Search for the cell housing the specified text and yield its (x, y) center coordinate. 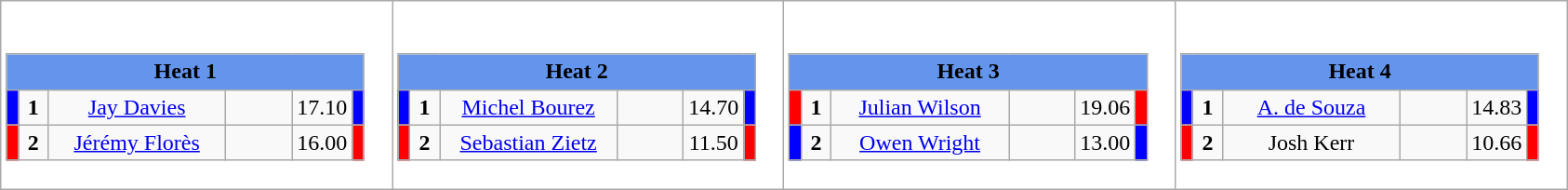
11.50 (714, 142)
Julian Wilson (921, 107)
Heat 3 (968, 72)
Sebastian Zietz (528, 142)
19.06 (1105, 107)
13.00 (1105, 142)
A. de Souza (1311, 107)
10.66 (1497, 142)
16.00 (322, 142)
Heat 2 1 Michel Bourez 14.70 2 Sebastian Zietz 11.50 (588, 95)
Owen Wright (921, 142)
Jérémy Florès (138, 142)
Jay Davies (138, 107)
14.70 (714, 107)
Michel Bourez (528, 107)
Heat 2 (577, 72)
Heat 4 1 A. de Souza 14.83 2 Josh Kerr 10.66 (1371, 95)
Heat 1 1 Jay Davies 17.10 2 Jérémy Florès 16.00 (197, 95)
Heat 3 1 Julian Wilson 19.06 2 Owen Wright 13.00 (980, 95)
Josh Kerr (1311, 142)
17.10 (322, 107)
Heat 1 (185, 72)
14.83 (1497, 107)
Heat 4 (1360, 72)
